Search for the cell housing the specified text and yield its (X, Y) center coordinate. 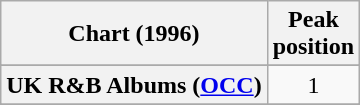
Chart (1996) (134, 34)
UK R&B Albums (OCC) (134, 85)
Peakposition (313, 34)
1 (313, 85)
